Return [X, Y] of the center of cell containing provided text 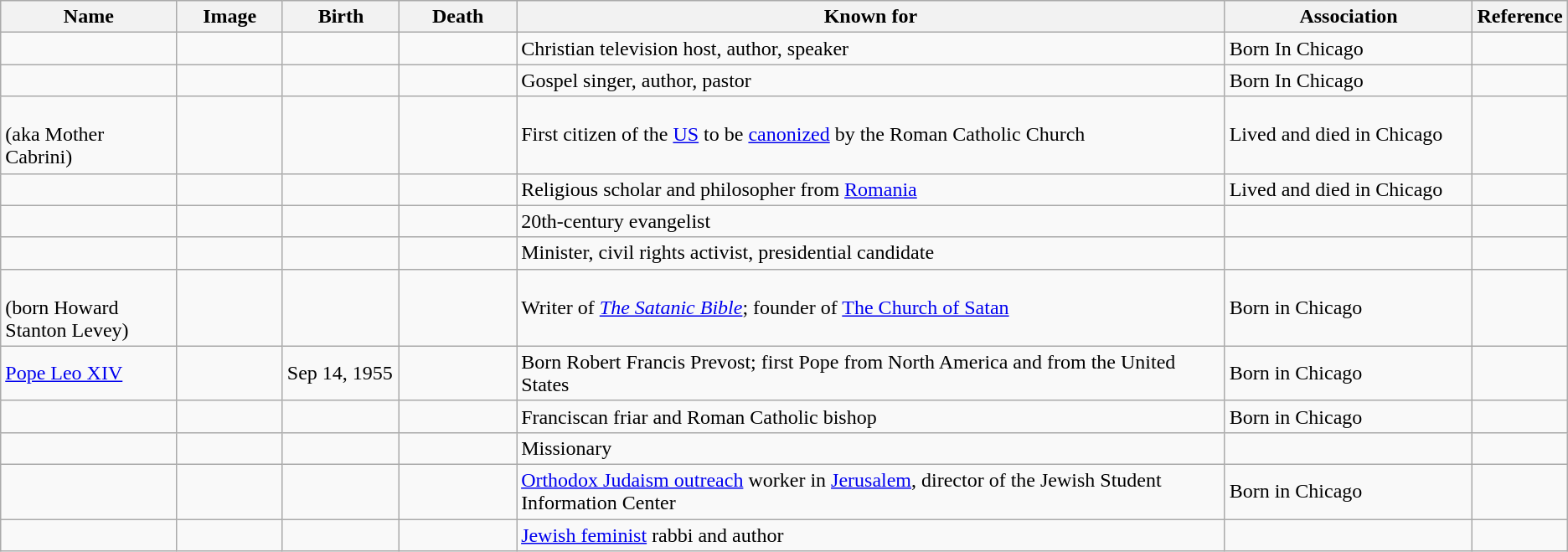
Minister, civil rights activist, presidential candidate [871, 253]
Reference [1519, 17]
Pope Leo XIV [89, 374]
Franciscan friar and Roman Catholic bishop [871, 416]
(aka Mother Cabrini) [89, 135]
Image [230, 17]
Writer of The Satanic Bible; founder of The Church of Satan [871, 307]
Religious scholar and philosopher from Romania [871, 189]
Missionary [871, 448]
Born Robert Francis Prevost; first Pope from North America and from the United States [871, 374]
Birth [340, 17]
Death [458, 17]
(born Howard Stanton Levey) [89, 307]
Christian television host, author, speaker [871, 49]
Gospel singer, author, pastor [871, 80]
Association [1349, 17]
Known for [871, 17]
Orthodox Judaism outreach worker in Jerusalem, director of the Jewish Student Information Center [871, 491]
Name [89, 17]
20th-century evangelist [871, 221]
Sep 14, 1955 [340, 374]
Jewish feminist rabbi and author [871, 535]
First citizen of the US to be canonized by the Roman Catholic Church [871, 135]
